Locate the cell with the specified text and output its [x, y] center coordinate. 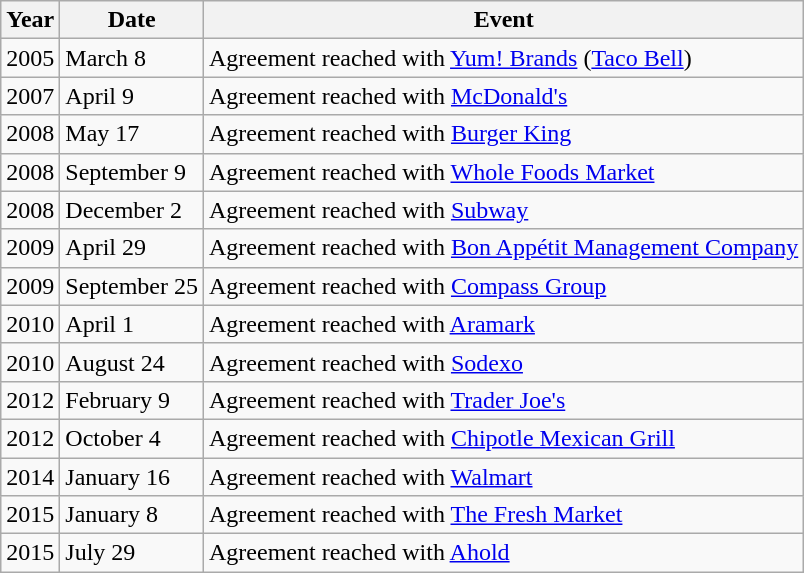
Agreement reached with Bon Appétit Management Company [504, 248]
Agreement reached with Chipotle Mexican Grill [504, 438]
January 16 [132, 477]
Agreement reached with McDonald's [504, 96]
January 8 [132, 515]
March 8 [132, 58]
Event [504, 20]
Agreement reached with Burger King [504, 134]
2014 [30, 477]
Date [132, 20]
Year [30, 20]
Agreement reached with Sodexo [504, 362]
2005 [30, 58]
May 17 [132, 134]
Agreement reached with Aramark [504, 324]
September 25 [132, 286]
December 2 [132, 210]
Agreement reached with Yum! Brands (Taco Bell) [504, 58]
August 24 [132, 362]
Agreement reached with The Fresh Market [504, 515]
Agreement reached with Ahold [504, 553]
2007 [30, 96]
September 9 [132, 172]
Agreement reached with Subway [504, 210]
October 4 [132, 438]
Agreement reached with Trader Joe's [504, 400]
July 29 [132, 553]
Agreement reached with Compass Group [504, 286]
April 9 [132, 96]
Agreement reached with Walmart [504, 477]
Agreement reached with Whole Foods Market [504, 172]
February 9 [132, 400]
April 1 [132, 324]
April 29 [132, 248]
